Scan for the cell matching the given text and deliver its [X, Y] coordinate at center. 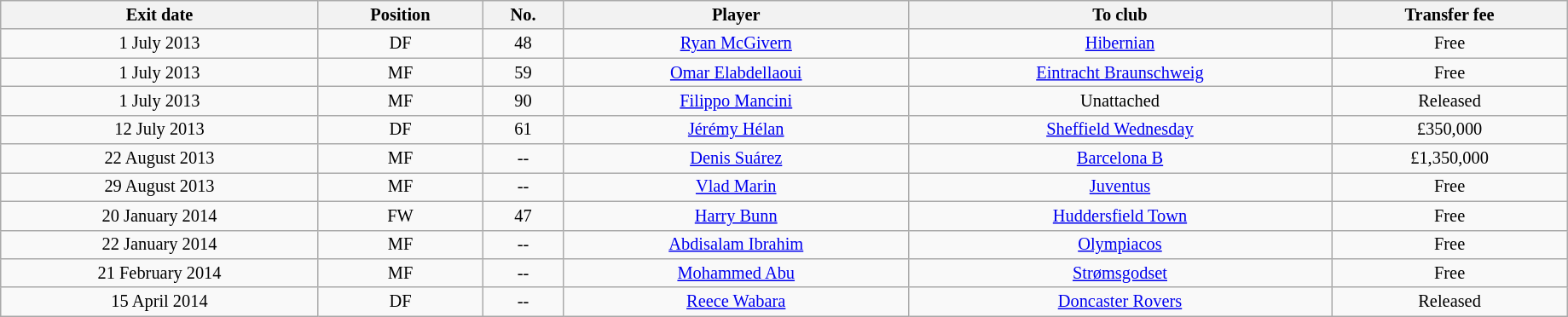
FW [400, 216]
Abdisalam Ibrahim [736, 245]
Omar Elabdellaoui [736, 72]
Olympiacos [1120, 245]
12 July 2013 [160, 130]
Hibernian [1120, 43]
Reece Wabara [736, 302]
20 January 2014 [160, 216]
Transfer fee [1449, 14]
29 August 2013 [160, 187]
Juventus [1120, 187]
22 August 2013 [160, 158]
Filippo Mancini [736, 101]
£350,000 [1449, 130]
Barcelona B [1120, 158]
59 [524, 72]
61 [524, 130]
15 April 2014 [160, 302]
Jérémy Hélan [736, 130]
21 February 2014 [160, 273]
Strømsgodset [1120, 273]
Denis Suárez [736, 158]
Vlad Marin [736, 187]
Harry Bunn [736, 216]
Mohammed Abu [736, 273]
Unattached [1120, 101]
Huddersfield Town [1120, 216]
No. [524, 14]
Sheffield Wednesday [1120, 130]
Ryan McGivern [736, 43]
Exit date [160, 14]
Doncaster Rovers [1120, 302]
Eintracht Braunschweig [1120, 72]
48 [524, 43]
90 [524, 101]
Position [400, 14]
47 [524, 216]
To club [1120, 14]
£1,350,000 [1449, 158]
Player [736, 14]
22 January 2014 [160, 245]
